Detect which cell encompasses the target text, then output its (x, y) center coordinate. 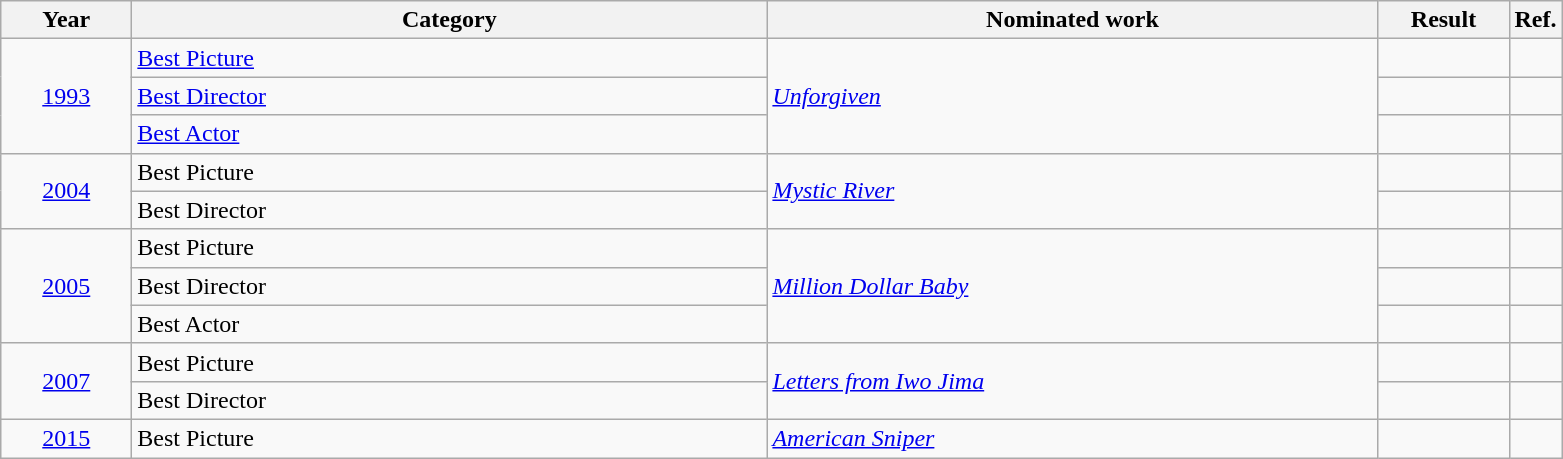
Letters from Iwo Jima (1072, 381)
Category (450, 20)
American Sniper (1072, 438)
Result (1444, 20)
Nominated work (1072, 20)
1993 (66, 96)
2004 (66, 191)
Unforgiven (1072, 96)
2015 (66, 438)
Ref. (1536, 20)
2007 (66, 381)
2005 (66, 286)
Year (66, 20)
Mystic River (1072, 191)
Million Dollar Baby (1072, 286)
